For the text-containing cell, return its midpoint in (X, Y) coordinate format. 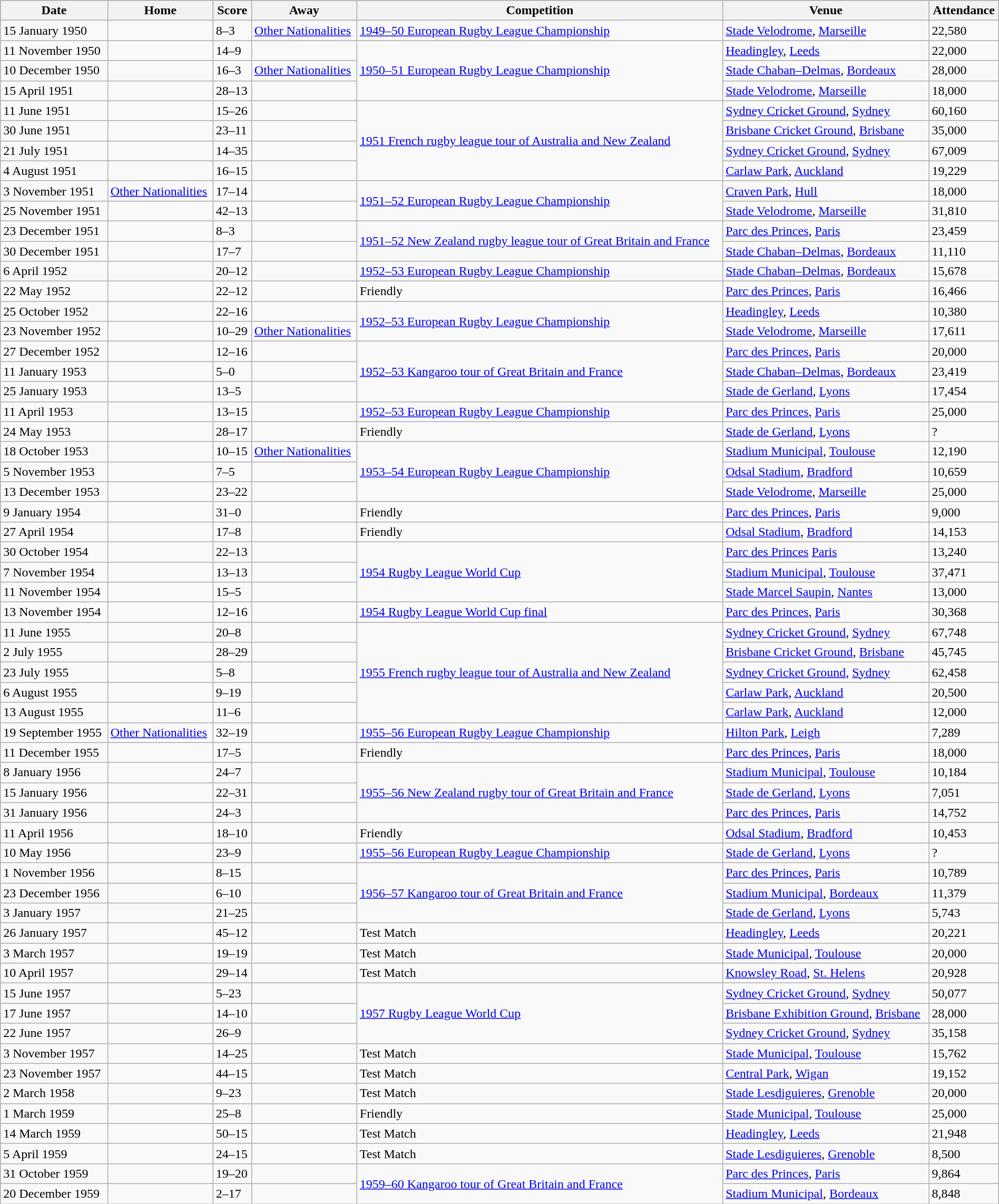
21 July 1951 (54, 151)
17–5 (232, 752)
1953–54 European Rugby League Championship (540, 472)
16–15 (232, 171)
19–19 (232, 953)
1951–52 New Zealand rugby league tour of Great Britain and France (540, 241)
3 January 1957 (54, 913)
14–9 (232, 51)
6–10 (232, 893)
22–31 (232, 792)
Score (232, 11)
28–13 (232, 91)
1957 Rugby League World Cup (540, 1013)
27 December 1952 (54, 351)
15 April 1951 (54, 91)
19,152 (964, 1073)
Brisbane Exhibition Ground, Brisbane (826, 1013)
1 March 1959 (54, 1113)
24–3 (232, 813)
23 December 1956 (54, 893)
1949–50 European Rugby League Championship (540, 31)
13,000 (964, 592)
31 October 1959 (54, 1173)
11 April 1956 (54, 833)
20,221 (964, 933)
15 January 1950 (54, 31)
20–12 (232, 271)
32–19 (232, 732)
21–25 (232, 913)
13–15 (232, 412)
Away (304, 11)
9,864 (964, 1173)
15–26 (232, 111)
14,752 (964, 813)
11 January 1953 (54, 371)
23–9 (232, 853)
44–15 (232, 1073)
16,466 (964, 291)
10,184 (964, 772)
25 November 1951 (54, 211)
14 March 1959 (54, 1133)
11,379 (964, 893)
1955 French rugby league tour of Australia and New Zealand (540, 672)
Competition (540, 11)
11 June 1955 (54, 632)
3 November 1957 (54, 1053)
1951 French rugby league tour of Australia and New Zealand (540, 141)
1955–56 New Zealand rugby tour of Great Britain and France (540, 792)
10–29 (232, 331)
20,500 (964, 692)
62,458 (964, 672)
31,810 (964, 211)
50,077 (964, 993)
15 June 1957 (54, 993)
10 December 1950 (54, 71)
2–17 (232, 1193)
14,153 (964, 532)
28–17 (232, 432)
18 October 1953 (54, 452)
Venue (826, 11)
42–13 (232, 211)
7 November 1954 (54, 572)
11 November 1950 (54, 51)
5,743 (964, 913)
7,051 (964, 792)
37,471 (964, 572)
11 June 1951 (54, 111)
Attendance (964, 11)
23,459 (964, 231)
24 May 1953 (54, 432)
10,380 (964, 311)
31 January 1956 (54, 813)
45,745 (964, 652)
9 January 1954 (54, 512)
12,000 (964, 712)
5 November 1953 (54, 472)
30 June 1951 (54, 131)
8–15 (232, 873)
30 October 1954 (54, 552)
2 July 1955 (54, 652)
15 January 1956 (54, 792)
24–15 (232, 1153)
13 August 1955 (54, 712)
17–14 (232, 191)
10 May 1956 (54, 853)
20–8 (232, 632)
14–25 (232, 1053)
1951–52 European Rugby League Championship (540, 201)
10,453 (964, 833)
10 April 1957 (54, 973)
27 April 1954 (54, 532)
25 October 1952 (54, 311)
1952–53 Kangaroo tour of Great Britain and France (540, 371)
25 January 1953 (54, 391)
5–23 (232, 993)
23 December 1951 (54, 231)
13 December 1953 (54, 492)
8,848 (964, 1193)
5–0 (232, 371)
35,158 (964, 1033)
22 May 1952 (54, 291)
11 April 1953 (54, 412)
31–0 (232, 512)
17,454 (964, 391)
6 August 1955 (54, 692)
16–3 (232, 71)
Home (160, 11)
3 November 1951 (54, 191)
6 April 1952 (54, 271)
30 December 1951 (54, 251)
9–19 (232, 692)
1954 Rugby League World Cup final (540, 612)
5 April 1959 (54, 1153)
28–29 (232, 652)
13 November 1954 (54, 612)
13,240 (964, 552)
17 June 1957 (54, 1013)
22,000 (964, 51)
23,419 (964, 371)
9–23 (232, 1093)
23 November 1952 (54, 331)
1950–51 European Rugby League Championship (540, 71)
22 June 1957 (54, 1033)
30,368 (964, 612)
13–5 (232, 391)
13–13 (232, 572)
Date (54, 11)
10,659 (964, 472)
23–22 (232, 492)
19–20 (232, 1173)
1959–60 Kangaroo tour of Great Britain and France (540, 1183)
50–15 (232, 1133)
Knowsley Road, St. Helens (826, 973)
4 August 1951 (54, 171)
Central Park, Wigan (826, 1073)
14–10 (232, 1013)
22–12 (232, 291)
20 December 1959 (54, 1193)
23 November 1957 (54, 1073)
21,948 (964, 1133)
26 January 1957 (54, 933)
60,160 (964, 111)
11–6 (232, 712)
3 March 1957 (54, 953)
17–8 (232, 532)
22–13 (232, 552)
15,678 (964, 271)
1 November 1956 (54, 873)
19,229 (964, 171)
23–11 (232, 131)
15,762 (964, 1053)
Hilton Park, Leigh (826, 732)
15–5 (232, 592)
8,500 (964, 1153)
17,611 (964, 331)
8 January 1956 (54, 772)
67,009 (964, 151)
35,000 (964, 131)
5–8 (232, 672)
10,789 (964, 873)
7,289 (964, 732)
2 March 1958 (54, 1093)
9,000 (964, 512)
Parc des Princes Paris (826, 552)
22,580 (964, 31)
24–7 (232, 772)
45–12 (232, 933)
14–35 (232, 151)
11 December 1955 (54, 752)
12,190 (964, 452)
20,928 (964, 973)
7–5 (232, 472)
1956–57 Kangaroo tour of Great Britain and France (540, 893)
11,110 (964, 251)
Craven Park, Hull (826, 191)
17–7 (232, 251)
23 July 1955 (54, 672)
19 September 1955 (54, 732)
Stade Marcel Saupin, Nantes (826, 592)
1954 Rugby League World Cup (540, 572)
67,748 (964, 632)
11 November 1954 (54, 592)
22–16 (232, 311)
26–9 (232, 1033)
29–14 (232, 973)
25–8 (232, 1113)
18–10 (232, 833)
10–15 (232, 452)
